Pinpoint the cell where the given text exists, returning its [x, y] midpoint coordinate. 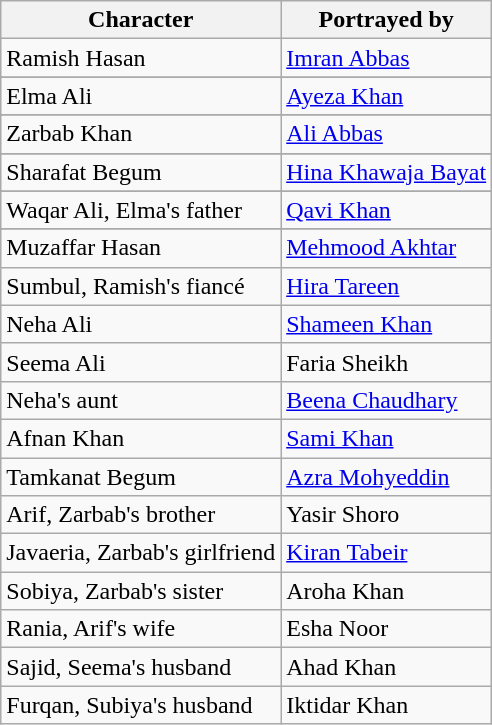
Muzaffar Hasan [141, 248]
Sharafat Begum [141, 172]
Character [141, 20]
Faria Sheikh [386, 362]
Qavi Khan [386, 210]
Kiran Tabeir [386, 553]
Aroha Khan [386, 591]
Imran Abbas [386, 58]
Neha's aunt [141, 400]
Waqar Ali, Elma's father [141, 210]
Seema Ali [141, 362]
Hina Khawaja Bayat [386, 172]
Ahad Khan [386, 667]
Sajid, Seema's husband [141, 667]
Shameen Khan [386, 324]
Sami Khan [386, 438]
Elma Ali [141, 96]
Neha Ali [141, 324]
Beena Chaudhary [386, 400]
Arif, Zarbab's brother [141, 515]
Afnan Khan [141, 438]
Mehmood Akhtar [386, 248]
Zarbab Khan [141, 134]
Sobiya, Zarbab's sister [141, 591]
Sumbul, Ramish's fiancé [141, 286]
Yasir Shoro [386, 515]
Azra Mohyeddin [386, 477]
Esha Noor [386, 629]
Ali Abbas [386, 134]
Ramish Hasan [141, 58]
Rania, Arif's wife [141, 629]
Javaeria, Zarbab's girlfriend [141, 553]
Ayeza Khan [386, 96]
Hira Tareen [386, 286]
Portrayed by [386, 20]
Furqan, Subiya's husband [141, 705]
Tamkanat Begum [141, 477]
Iktidar Khan [386, 705]
